Search for the cell housing the specified text and yield its (X, Y) center coordinate. 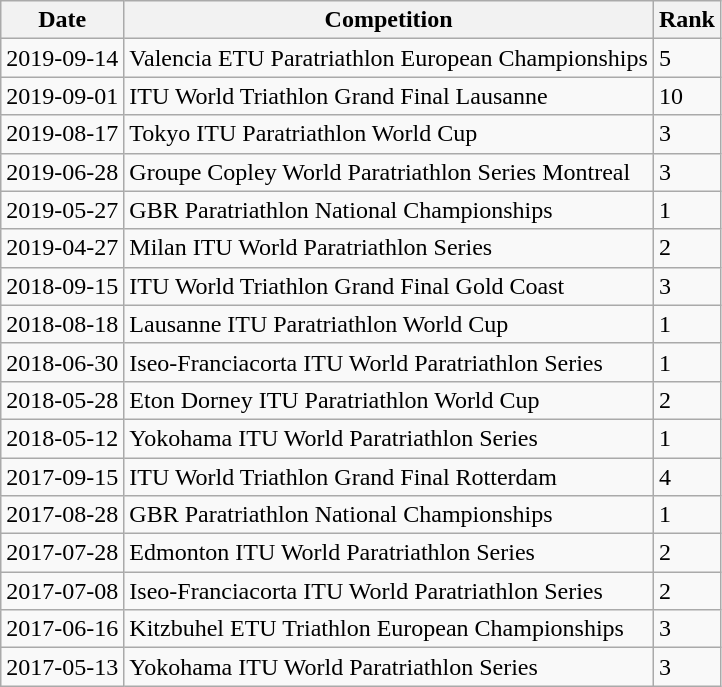
2019-06-28 (62, 172)
2019-08-17 (62, 134)
2019-09-01 (62, 96)
ITU World Triathlon Grand Final Gold Coast (389, 286)
Date (62, 20)
10 (686, 96)
2019-09-14 (62, 58)
2017-08-28 (62, 515)
2018-09-15 (62, 286)
Edmonton ITU World Paratriathlon Series (389, 553)
Kitzbuhel ETU Triathlon European Championships (389, 629)
2018-05-28 (62, 400)
2018-06-30 (62, 362)
2019-05-27 (62, 210)
2017-05-13 (62, 667)
2017-06-16 (62, 629)
5 (686, 58)
Rank (686, 20)
Groupe Copley World Paratriathlon Series Montreal (389, 172)
2018-08-18 (62, 324)
Valencia ETU Paratriathlon European Championships (389, 58)
2017-07-08 (62, 591)
ITU World Triathlon Grand Final Lausanne (389, 96)
2017-07-28 (62, 553)
Lausanne ITU Paratriathlon World Cup (389, 324)
2019-04-27 (62, 248)
4 (686, 477)
2018-05-12 (62, 438)
2017-09-15 (62, 477)
Competition (389, 20)
Milan ITU World Paratriathlon Series (389, 248)
ITU World Triathlon Grand Final Rotterdam (389, 477)
Tokyo ITU Paratriathlon World Cup (389, 134)
Eton Dorney ITU Paratriathlon World Cup (389, 400)
